Pinpoint the cell where the given text exists, returning its (x, y) midpoint coordinate. 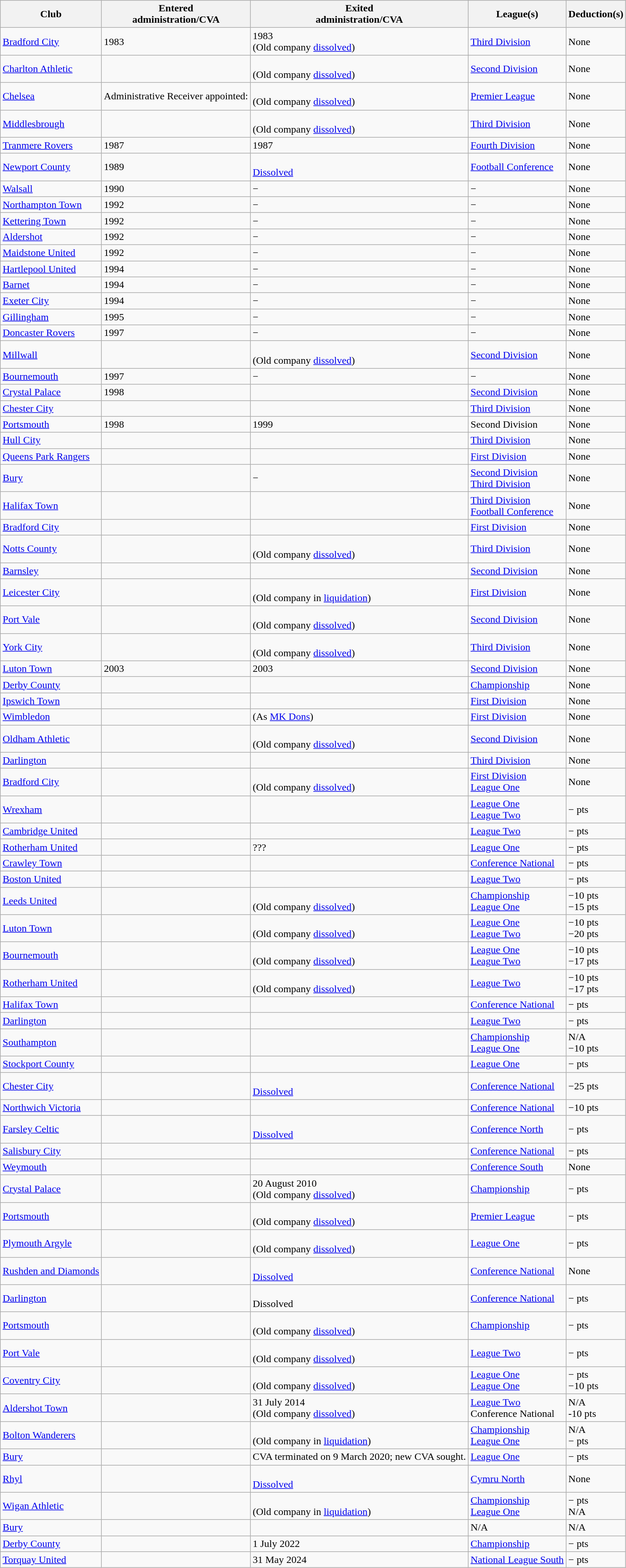
Wimbledon (51, 717)
Walsall (51, 189)
− pts−10 pts (596, 1381)
1983 (176, 41)
Crawley Town (51, 863)
Enteredadministration/CVA (176, 14)
Club (51, 14)
Salisbury City (51, 1151)
Administrative Receiver appointed: (176, 96)
Exeter City (51, 301)
Leeds United (51, 901)
Middlesbrough (51, 124)
League OneLeague One (517, 1381)
Notts County (51, 549)
Barnsley (51, 570)
N/A−10 pts (596, 1042)
−10 pts−20 pts (596, 929)
Farsley Celtic (51, 1129)
Ipswich Town (51, 701)
−10 pts−15 pts (596, 901)
CVA terminated on 9 March 2020; new CVA sought. (360, 1457)
Bolton Wanderers (51, 1435)
Aldershot (51, 237)
Conference North (517, 1129)
Torquay United (51, 1560)
(As MK Dons) (360, 717)
Newport County (51, 167)
Coventry City (51, 1381)
Gillingham (51, 317)
Third DivisionFootball Conference (517, 505)
Aldershot Town (51, 1408)
1990 (176, 189)
Doncaster Rovers (51, 333)
League TwoConference National (517, 1408)
N/A-10 pts (596, 1408)
Deduction(s) (596, 14)
Oldham Athletic (51, 738)
1999 (360, 424)
Second DivisionThird Division (517, 478)
Cambridge United (51, 831)
31 July 2014(Old company dissolved) (360, 1408)
Kettering Town (51, 221)
Northwich Victoria (51, 1107)
20 August 2010(Old company dissolved) (360, 1189)
Chelsea (51, 96)
N/A− pts (596, 1435)
Conference South (517, 1167)
−10 pts (596, 1107)
1 July 2022 (360, 1544)
Weymouth (51, 1167)
Leicester City (51, 593)
Charlton Athletic (51, 69)
Rushden and Diamonds (51, 1270)
National League South (517, 1560)
Wigan Athletic (51, 1506)
Wrexham (51, 809)
Football Conference (517, 167)
1995 (176, 317)
Rhyl (51, 1478)
Boston United (51, 879)
1989 (176, 167)
Hull City (51, 440)
1983(Old company dissolved) (360, 41)
Southampton (51, 1042)
− ptsN/A (596, 1506)
League(s) (517, 14)
Exitedadministration/CVA (360, 14)
Northampton Town (51, 205)
Hartlepool United (51, 269)
Maidstone United (51, 253)
Plymouth Argyle (51, 1243)
Barnet (51, 285)
York City (51, 647)
Queens Park Rangers (51, 456)
Stockport County (51, 1064)
Fourth Division (517, 145)
??? (360, 847)
31 May 2024 (360, 1560)
Cymru North (517, 1478)
−25 pts (596, 1086)
Tranmere Rovers (51, 145)
Millwall (51, 354)
First DivisionLeague One (517, 782)
